Identify which cell holds the provided text, then report its (X, Y) central coordinate. 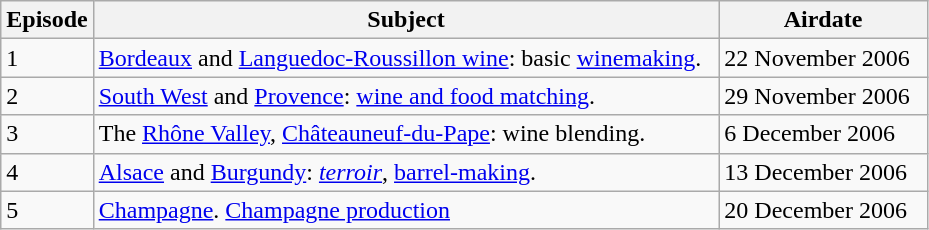
Alsace and Burgundy: terroir, barrel-making. (406, 172)
20 December 2006 (823, 210)
Bordeaux and Languedoc-Roussillon wine: basic winemaking. (406, 58)
Champagne. Champagne production (406, 210)
6 December 2006 (823, 134)
2 (47, 96)
Episode (47, 20)
Subject (406, 20)
4 (47, 172)
The Rhône Valley, Châteauneuf-du-Pape: wine blending. (406, 134)
Airdate (823, 20)
5 (47, 210)
1 (47, 58)
22 November 2006 (823, 58)
29 November 2006 (823, 96)
13 December 2006 (823, 172)
3 (47, 134)
South West and Provence: wine and food matching. (406, 96)
